From the cell containing the given text, extract its center point as [X, Y] coordinate. 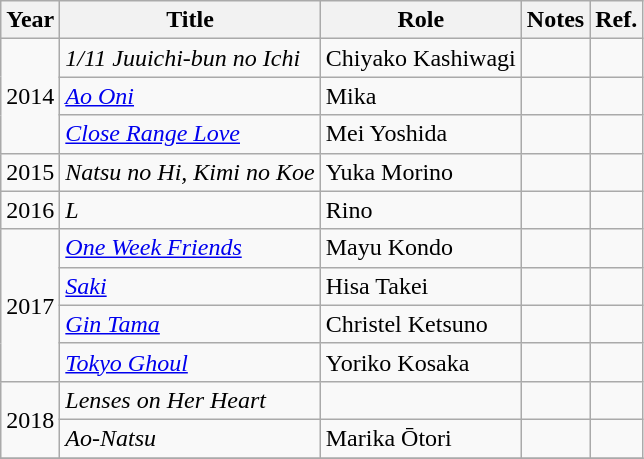
Ao-Natsu [190, 438]
Year [30, 20]
Lenses on Her Heart [190, 400]
Chiyako Kashiwagi [420, 58]
Natsu no Hi, Kimi no Koe [190, 172]
Ref. [616, 20]
2015 [30, 172]
Yoriko Kosaka [420, 362]
L [190, 210]
One Week Friends [190, 248]
1/11 Juuichi-bun no Ichi [190, 58]
2018 [30, 419]
Mei Yoshida [420, 134]
2017 [30, 305]
Mayu Kondo [420, 248]
Title [190, 20]
Saki [190, 286]
Christel Ketsuno [420, 324]
Tokyo Ghoul [190, 362]
Gin Tama [190, 324]
Rino [420, 210]
Role [420, 20]
Ao Oni [190, 96]
2016 [30, 210]
Marika Ōtori [420, 438]
Notes [555, 20]
Mika [420, 96]
Close Range Love [190, 134]
Hisa Takei [420, 286]
Yuka Morino [420, 172]
2014 [30, 96]
